Determine the (x, y) coordinate at the center of the cell enclosing the given text.  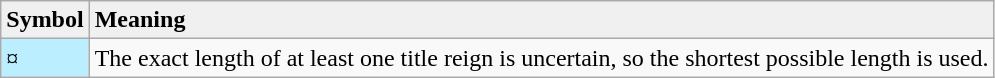
Meaning (542, 20)
¤ (45, 58)
Symbol (45, 20)
The exact length of at least one title reign is uncertain, so the shortest possible length is used. (542, 58)
